Detect which cell encompasses the target text, then output its [x, y] center coordinate. 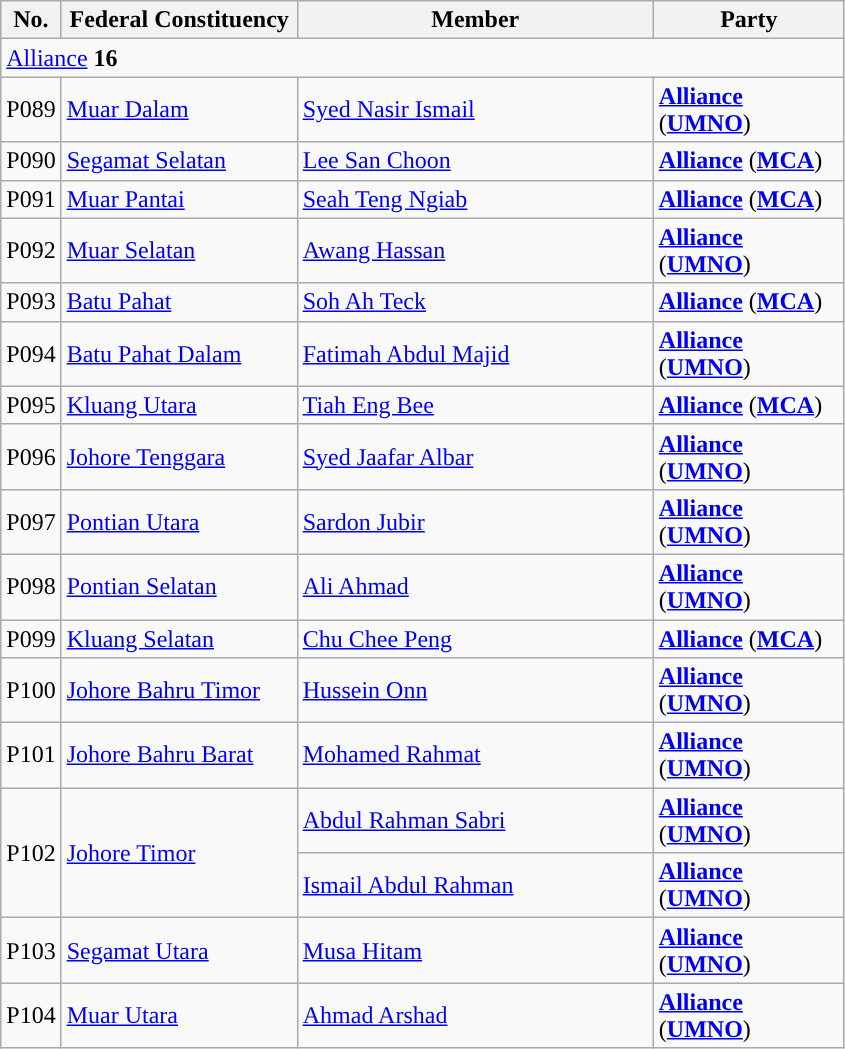
Ismail Abdul Rahman [475, 886]
Musa Hitam [475, 950]
Pontian Utara [179, 522]
Johore Timor [179, 853]
Seah Teng Ngiab [475, 199]
P102 [31, 853]
No. [31, 20]
Syed Nasir Ismail [475, 110]
P093 [31, 302]
Member [475, 20]
Fatimah Abdul Majid [475, 354]
Johore Tenggara [179, 456]
Muar Pantai [179, 199]
Johore Bahru Barat [179, 756]
P092 [31, 250]
Chu Chee Peng [475, 639]
P100 [31, 690]
Mohamed Rahmat [475, 756]
Muar Utara [179, 1016]
Segamat Selatan [179, 161]
Lee San Choon [475, 161]
Batu Pahat Dalam [179, 354]
Ali Ahmad [475, 586]
Kluang Selatan [179, 639]
P098 [31, 586]
Ahmad Arshad [475, 1016]
P104 [31, 1016]
Awang Hassan [475, 250]
Segamat Utara [179, 950]
P096 [31, 456]
Pontian Selatan [179, 586]
P091 [31, 199]
P101 [31, 756]
P094 [31, 354]
P097 [31, 522]
P089 [31, 110]
Party [748, 20]
Federal Constituency [179, 20]
Alliance 16 [423, 58]
Johore Bahru Timor [179, 690]
P103 [31, 950]
Muar Selatan [179, 250]
P090 [31, 161]
Sardon Jubir [475, 522]
Kluang Utara [179, 405]
Soh Ah Teck [475, 302]
P095 [31, 405]
Hussein Onn [475, 690]
Batu Pahat [179, 302]
Tiah Eng Bee [475, 405]
Syed Jaafar Albar [475, 456]
Muar Dalam [179, 110]
Abdul Rahman Sabri [475, 820]
P099 [31, 639]
